Output the [x, y] coordinate of the center of the cell containing the given text.  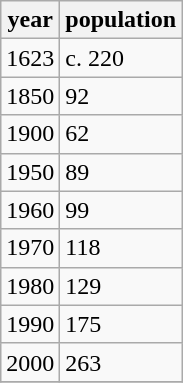
1990 [30, 324]
year [30, 20]
1960 [30, 210]
2000 [30, 362]
175 [121, 324]
129 [121, 286]
1980 [30, 286]
1850 [30, 96]
62 [121, 134]
92 [121, 96]
263 [121, 362]
1900 [30, 134]
population [121, 20]
c. 220 [121, 58]
1950 [30, 172]
1623 [30, 58]
118 [121, 248]
1970 [30, 248]
89 [121, 172]
99 [121, 210]
